Return [x, y] of the center of cell containing provided text 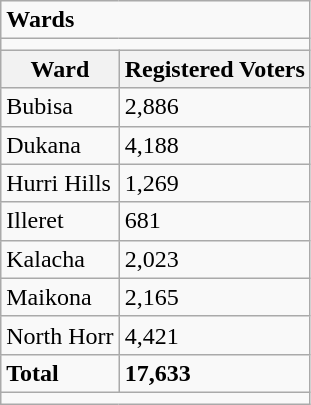
Hurri Hills [60, 183]
2,165 [214, 297]
Wards [156, 20]
2,886 [214, 107]
Bubisa [60, 107]
Kalacha [60, 259]
681 [214, 221]
Illeret [60, 221]
Ward [60, 69]
4,421 [214, 335]
Maikona [60, 297]
17,633 [214, 373]
Dukana [60, 145]
4,188 [214, 145]
North Horr [60, 335]
1,269 [214, 183]
2,023 [214, 259]
Registered Voters [214, 69]
Total [60, 373]
